Scan for the cell matching the given text and deliver its [X, Y] coordinate at center. 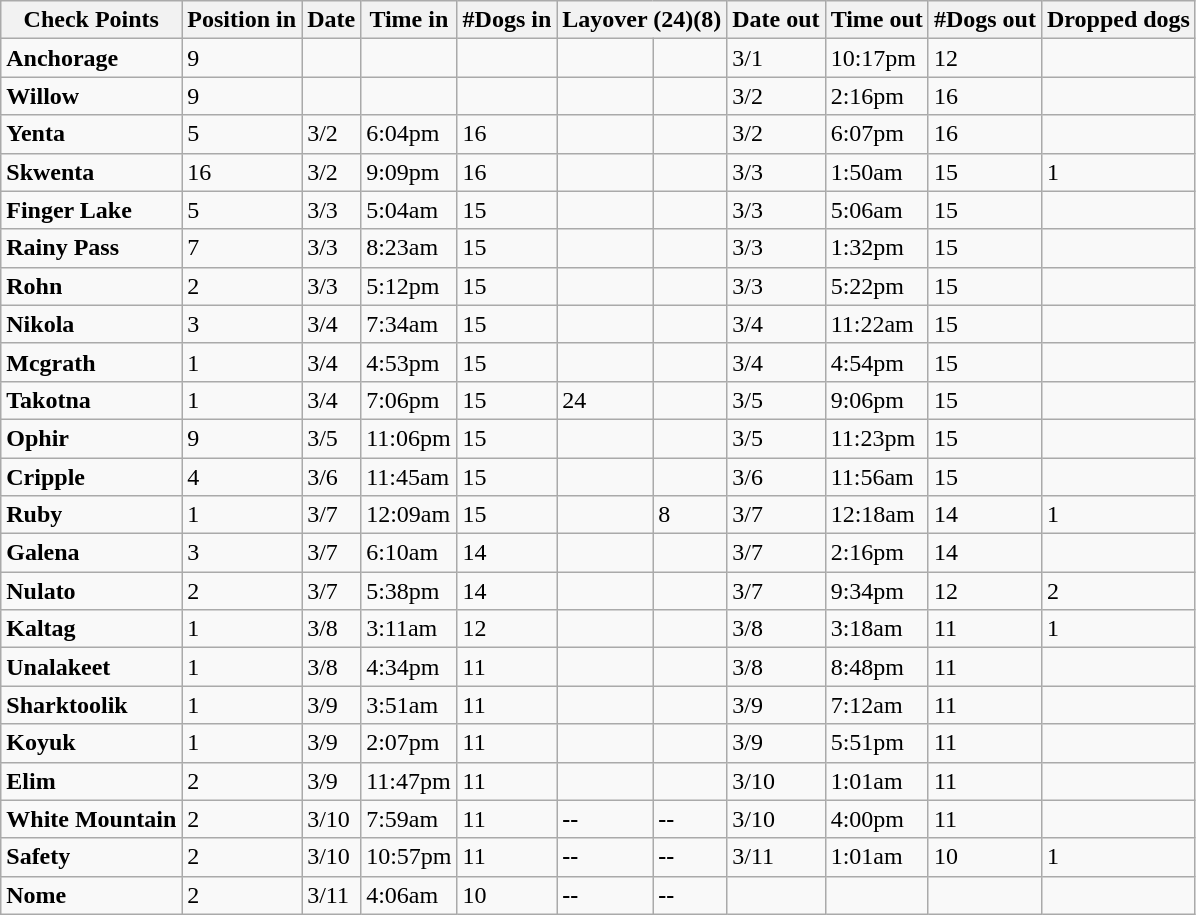
24 [605, 400]
1:32pm [876, 248]
Takotna [92, 400]
4 [242, 477]
8 [690, 515]
12:09am [409, 515]
Anchorage [92, 58]
3:11am [409, 629]
11:23pm [876, 438]
Kaltag [92, 629]
9:06pm [876, 400]
2:07pm [409, 743]
Safety [92, 857]
Position in [242, 20]
#Dogs in [507, 20]
Elim [92, 781]
7:59am [409, 819]
4:53pm [409, 362]
3/1 [776, 58]
11:06pm [409, 438]
White Mountain [92, 819]
5:06am [876, 210]
9:34pm [876, 591]
11:45am [409, 477]
Unalakeet [92, 667]
6:10am [409, 553]
Nome [92, 895]
Ruby [92, 515]
8:23am [409, 248]
4:34pm [409, 667]
Dropped dogs [1118, 20]
9:09pm [409, 172]
5:38pm [409, 591]
10:17pm [876, 58]
4:06am [409, 895]
7:06pm [409, 400]
Check Points [92, 20]
#Dogs out [984, 20]
Cripple [92, 477]
Date out [776, 20]
Time in [409, 20]
6:07pm [876, 134]
4:00pm [876, 819]
1:50am [876, 172]
5:22pm [876, 286]
Koyuk [92, 743]
3:51am [409, 705]
Nulato [92, 591]
Time out [876, 20]
Rohn [92, 286]
6:04pm [409, 134]
Ophir [92, 438]
11:22am [876, 324]
Galena [92, 553]
Layover (24)(8) [642, 20]
7:34am [409, 324]
7:12am [876, 705]
Finger Lake [92, 210]
11:47pm [409, 781]
5:04am [409, 210]
3:18am [876, 629]
4:54pm [876, 362]
Willow [92, 96]
5:12pm [409, 286]
7 [242, 248]
Skwenta [92, 172]
Yenta [92, 134]
8:48pm [876, 667]
10:57pm [409, 857]
Mcgrath [92, 362]
Nikola [92, 324]
12:18am [876, 515]
5:51pm [876, 743]
Date [332, 20]
Rainy Pass [92, 248]
Sharktoolik [92, 705]
11:56am [876, 477]
